Capture the cell that displays the provided text and extract its (x, y) central coordinate. 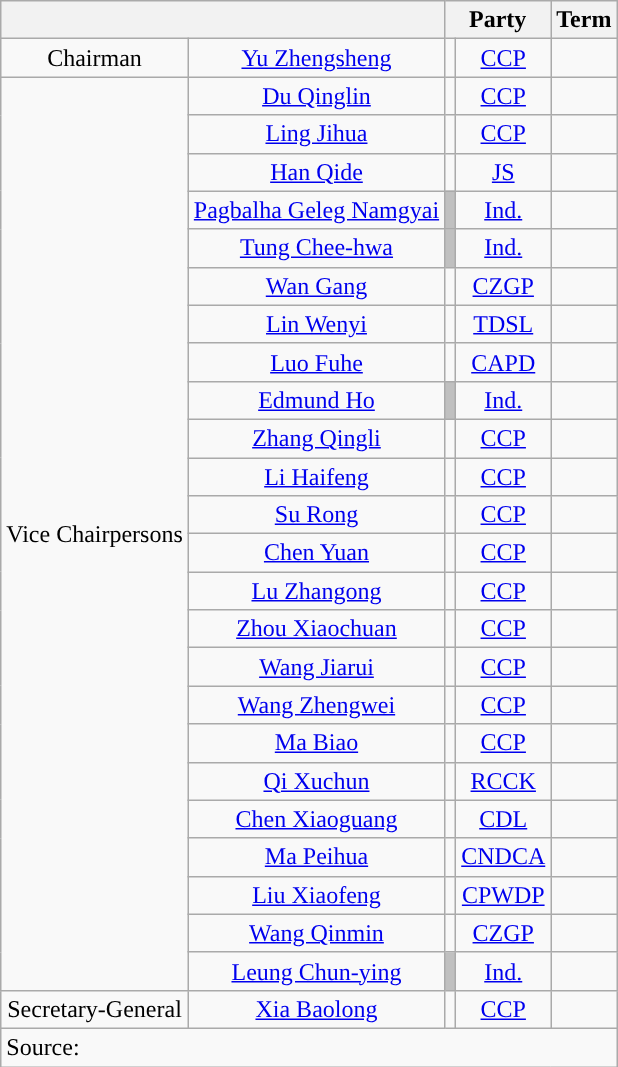
Ling Jihua (316, 134)
Wang Zhengwei (316, 705)
CNDCA (504, 857)
Party (498, 20)
Source: (309, 1047)
JS (504, 172)
Su Rong (316, 515)
Zhang Qingli (316, 438)
Qi Xuchun (316, 781)
RCCK (504, 781)
Luo Fuhe (316, 362)
Ma Biao (316, 743)
Wang Qinmin (316, 933)
Chen Yuan (316, 553)
Du Qinglin (316, 96)
Secretary-General (95, 1009)
Pagbalha Geleg Namgyai (316, 210)
Lin Wenyi (316, 324)
Leung Chun-ying (316, 971)
Term (584, 20)
Han Qide (316, 172)
Lu Zhangong (316, 591)
Yu Zhengsheng (316, 58)
Chairman (95, 58)
Tung Chee-hwa (316, 248)
Liu Xiaofeng (316, 895)
Chen Xiaoguang (316, 819)
Wan Gang (316, 286)
CPWDP (504, 895)
Wang Jiarui (316, 667)
Ma Peihua (316, 857)
Zhou Xiaochuan (316, 629)
CDL (504, 819)
CAPD (504, 362)
TDSL (504, 324)
Edmund Ho (316, 400)
Vice Chairpersons (95, 534)
Xia Baolong (316, 1009)
Li Haifeng (316, 477)
